Locate the cell with the specified text and output its (x, y) center coordinate. 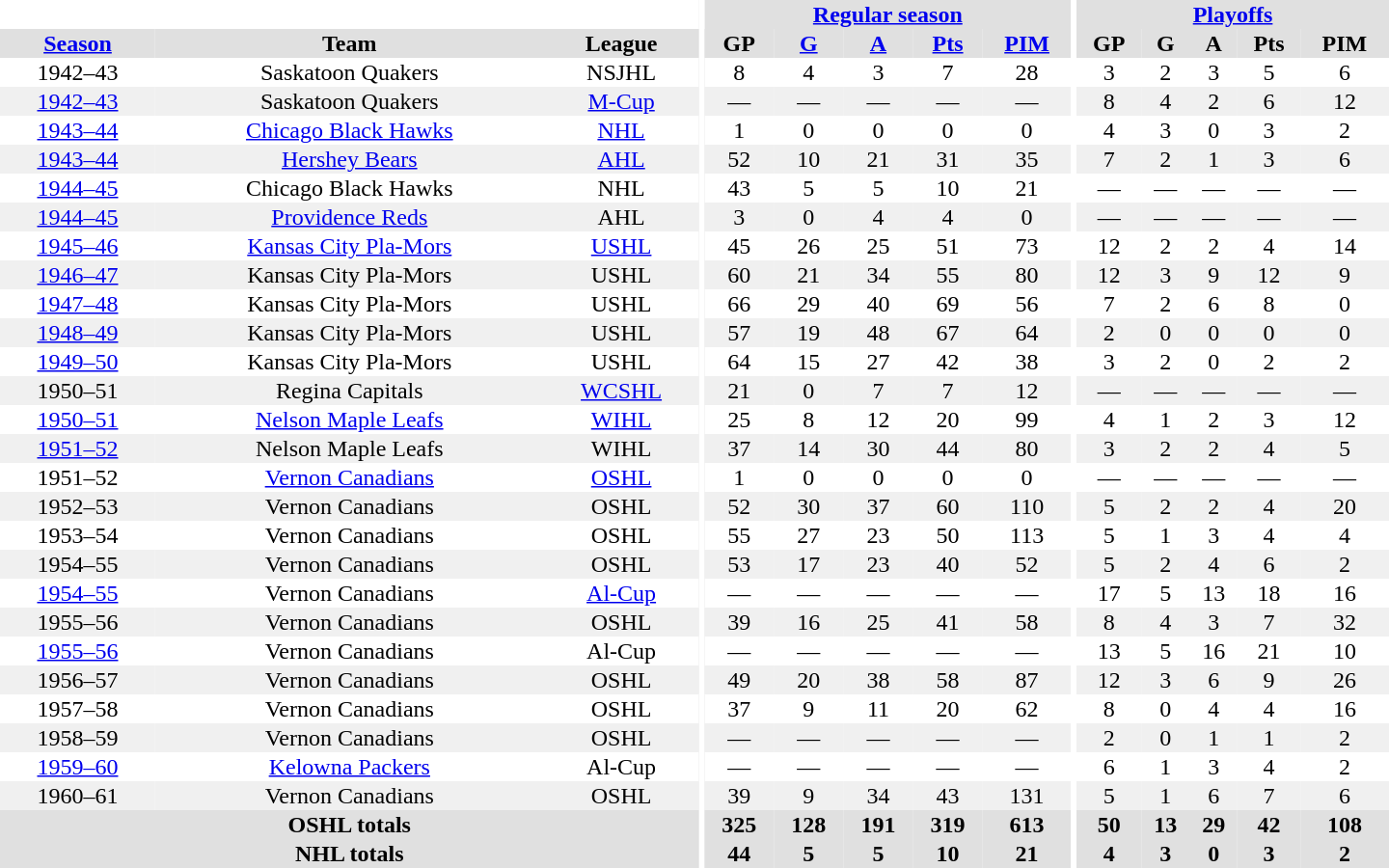
108 (1345, 825)
73 (1027, 246)
31 (948, 159)
1948–49 (77, 333)
OSHL totals (349, 825)
1946–47 (77, 275)
1947–48 (77, 304)
1958–59 (77, 738)
319 (948, 825)
28 (1027, 72)
613 (1027, 825)
Providence Reds (349, 217)
1959–60 (77, 767)
11 (878, 709)
Regina Capitals (349, 391)
110 (1027, 506)
48 (878, 333)
1945–46 (77, 246)
51 (948, 246)
M-Cup (621, 101)
49 (739, 680)
191 (878, 825)
1953–54 (77, 535)
45 (739, 246)
Regular season (887, 14)
15 (808, 362)
62 (1027, 709)
1956–57 (77, 680)
19 (808, 333)
131 (1027, 796)
69 (948, 304)
56 (1027, 304)
35 (1027, 159)
87 (1027, 680)
325 (739, 825)
Hershey Bears (349, 159)
57 (739, 333)
66 (739, 304)
NSJHL (621, 72)
NHL totals (349, 854)
67 (948, 333)
WCSHL (621, 391)
99 (1027, 420)
18 (1269, 593)
128 (808, 825)
Playoffs (1233, 14)
Kelowna Packers (349, 767)
53 (739, 564)
Season (77, 43)
41 (948, 622)
113 (1027, 535)
1957–58 (77, 709)
1949–50 (77, 362)
League (621, 43)
1952–53 (77, 506)
Team (349, 43)
1960–61 (77, 796)
32 (1345, 622)
